Locate the cell with the specified text and output its [x, y] center coordinate. 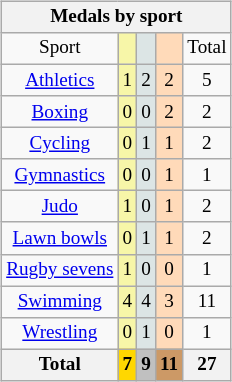
9 [146, 365]
Lawn bowls [60, 238]
Sport [60, 49]
Rugby sevens [60, 270]
Gymnastics [60, 175]
27 [207, 365]
Medals by sport [116, 17]
Wrestling [60, 333]
3 [168, 302]
Athletics [60, 80]
7 [128, 365]
Boxing [60, 112]
Cycling [60, 144]
Swimming [60, 302]
5 [207, 80]
Judo [60, 207]
